Detect which cell encompasses the target text, then output its [x, y] center coordinate. 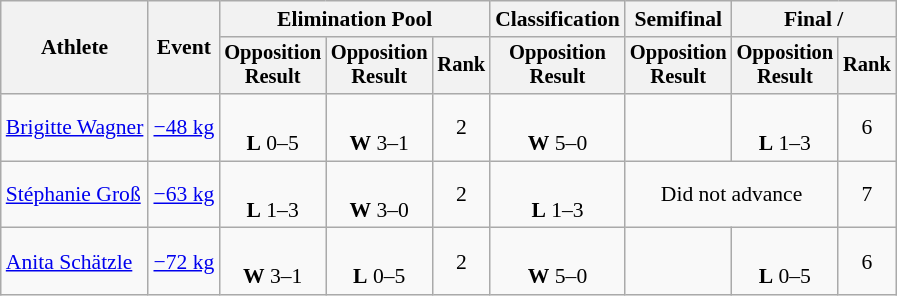
Did not advance [732, 194]
Classification [558, 19]
Semifinal [678, 19]
−63 kg [184, 194]
Anita Schätzle [75, 262]
−72 kg [184, 262]
Elimination Pool [354, 19]
7 [867, 194]
Athlete [75, 48]
−48 kg [184, 128]
W 3–0 [380, 194]
Event [184, 48]
Stéphanie Groß [75, 194]
Final / [814, 19]
Brigitte Wagner [75, 128]
